Extract the [X, Y] coordinate from the center of the cell holding the provided text.  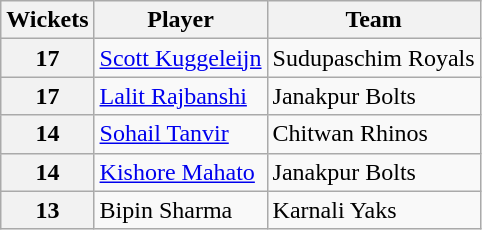
13 [48, 210]
Sudupaschim Royals [374, 58]
Wickets [48, 20]
Scott Kuggeleijn [180, 58]
Team [374, 20]
Sohail Tanvir [180, 134]
Kishore Mahato [180, 172]
Lalit Rajbanshi [180, 96]
Player [180, 20]
Karnali Yaks [374, 210]
Bipin Sharma [180, 210]
Chitwan Rhinos [374, 134]
